Return the (X, Y) coordinate for the center point of the cell that contains the specified text.  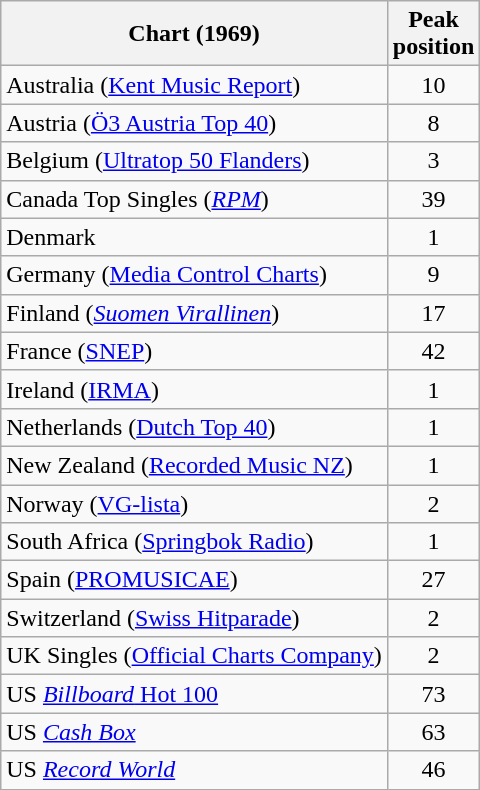
3 (433, 161)
46 (433, 770)
8 (433, 123)
73 (433, 694)
Germany (Media Control Charts) (194, 275)
17 (433, 313)
10 (433, 85)
Peakposition (433, 34)
Chart (1969) (194, 34)
Austria (Ö3 Austria Top 40) (194, 123)
US Cash Box (194, 732)
France (SNEP) (194, 351)
US Billboard Hot 100 (194, 694)
39 (433, 199)
Switzerland (Swiss Hitparade) (194, 618)
South Africa (Springbok Radio) (194, 542)
Netherlands (Dutch Top 40) (194, 427)
US Record World (194, 770)
Spain (PROMUSICAE) (194, 580)
UK Singles (Official Charts Company) (194, 656)
Denmark (194, 237)
9 (433, 275)
Canada Top Singles (RPM) (194, 199)
42 (433, 351)
Norway (VG-lista) (194, 503)
27 (433, 580)
63 (433, 732)
Belgium (Ultratop 50 Flanders) (194, 161)
Australia (Kent Music Report) (194, 85)
New Zealand (Recorded Music NZ) (194, 465)
Finland (Suomen Virallinen) (194, 313)
Ireland (IRMA) (194, 389)
